Identify which cell holds the provided text, then report its (x, y) central coordinate. 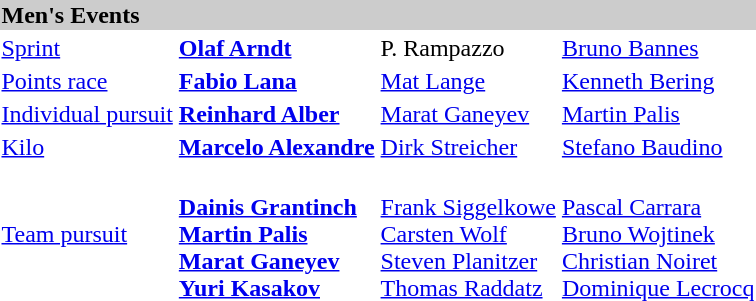
Men's Events (378, 15)
Kilo (87, 147)
Stefano Baudino (658, 147)
Dirk Streicher (468, 147)
Fabio Lana (276, 81)
Kenneth Bering (658, 81)
Points race (87, 81)
Individual pursuit (87, 114)
Mat Lange (468, 81)
Sprint (87, 48)
Olaf Arndt (276, 48)
Bruno Bannes (658, 48)
Martin Palis (658, 114)
Reinhard Alber (276, 114)
Marat Ganeyev (468, 114)
P. Rampazzo (468, 48)
Marcelo Alexandre (276, 147)
